Detect which cell encompasses the target text, then output its [x, y] center coordinate. 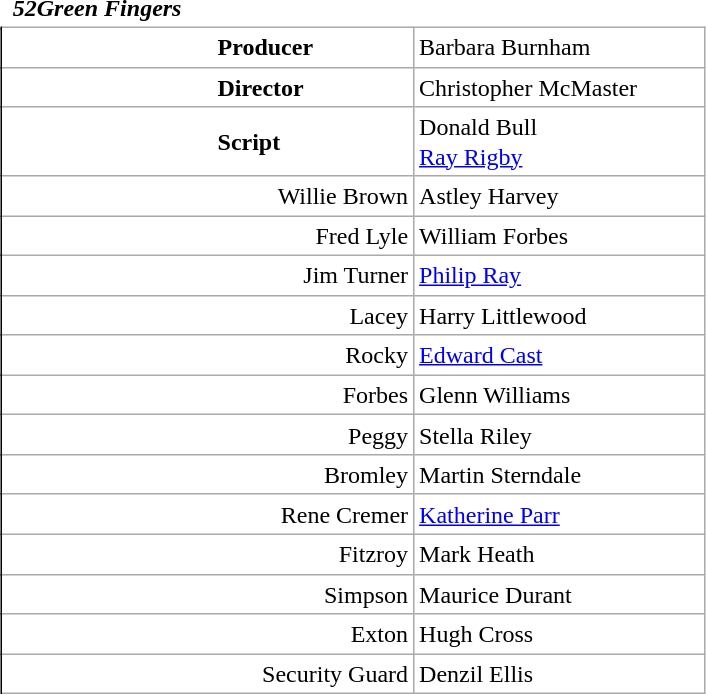
William Forbes [560, 236]
Edward Cast [560, 355]
Simpson [208, 594]
Donald BullRay Rigby [560, 142]
Fitzroy [208, 554]
Philip Ray [560, 275]
Christopher McMaster [560, 87]
Willie Brown [208, 196]
Glenn Williams [560, 395]
Barbara Burnham [560, 47]
Maurice Durant [560, 594]
Director [208, 87]
Forbes [208, 395]
Katherine Parr [560, 514]
Mark Heath [560, 554]
Bromley [208, 475]
Peggy [208, 435]
Harry Littlewood [560, 315]
Hugh Cross [560, 634]
Jim Turner [208, 275]
Rocky [208, 355]
Script [208, 142]
Rene Cremer [208, 514]
Exton [208, 634]
Martin Sterndale [560, 475]
Fred Lyle [208, 236]
Denzil Ellis [560, 674]
Lacey [208, 315]
Security Guard [208, 674]
Astley Harvey [560, 196]
Stella Riley [560, 435]
Producer [208, 47]
